Identify which cell holds the provided text, then report its [x, y] central coordinate. 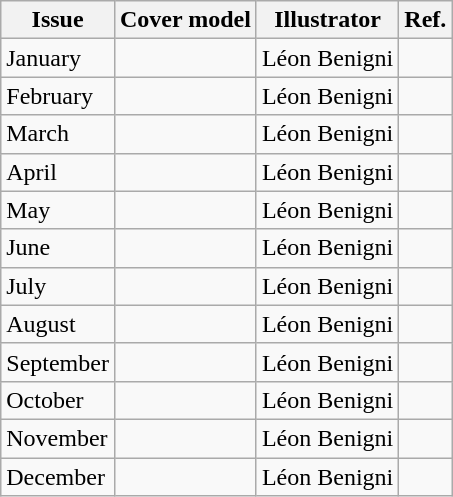
January [58, 58]
June [58, 248]
February [58, 96]
Issue [58, 20]
November [58, 438]
August [58, 324]
April [58, 172]
December [58, 477]
Ref. [426, 20]
Cover model [185, 20]
May [58, 210]
Illustrator [327, 20]
September [58, 362]
March [58, 134]
October [58, 400]
July [58, 286]
